From the cell containing the given text, extract its center point as [x, y] coordinate. 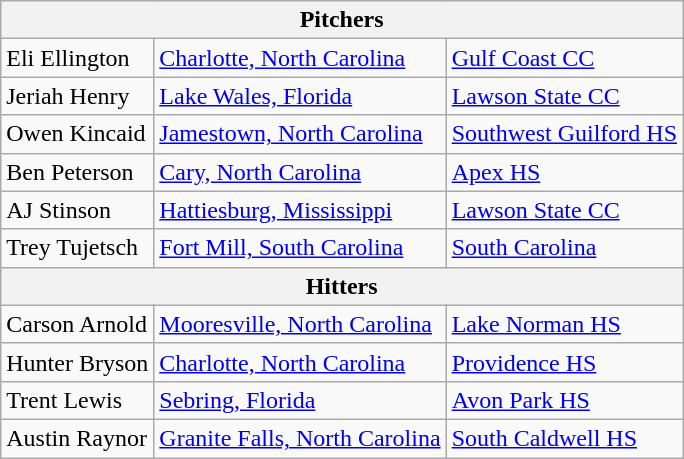
Carson Arnold [78, 324]
Ben Peterson [78, 172]
Granite Falls, North Carolina [300, 438]
Pitchers [342, 20]
Avon Park HS [564, 400]
AJ Stinson [78, 210]
Hattiesburg, Mississippi [300, 210]
Mooresville, North Carolina [300, 324]
Hunter Bryson [78, 362]
Owen Kincaid [78, 134]
Jeriah Henry [78, 96]
Apex HS [564, 172]
Eli Ellington [78, 58]
Trey Tujetsch [78, 248]
Austin Raynor [78, 438]
South Carolina [564, 248]
Lake Wales, Florida [300, 96]
Sebring, Florida [300, 400]
Cary, North Carolina [300, 172]
Providence HS [564, 362]
Hitters [342, 286]
Gulf Coast CC [564, 58]
Lake Norman HS [564, 324]
Trent Lewis [78, 400]
Fort Mill, South Carolina [300, 248]
Southwest Guilford HS [564, 134]
South Caldwell HS [564, 438]
Jamestown, North Carolina [300, 134]
